Detect which cell encompasses the target text, then output its (X, Y) center coordinate. 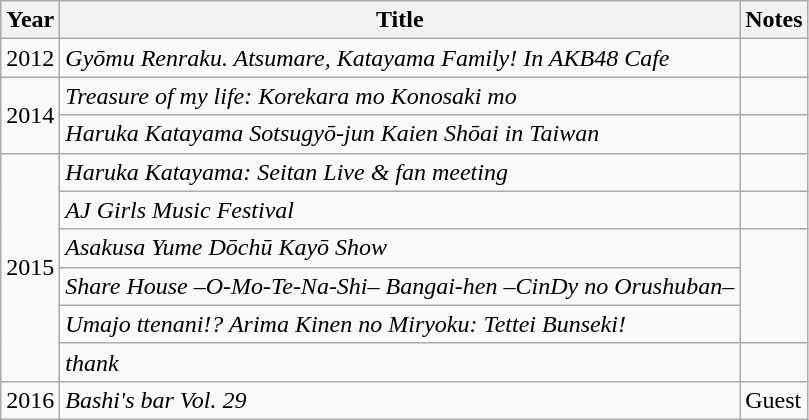
Haruka Katayama Sotsugyō-jun Kaien Shōai in Taiwan (400, 134)
Umajo ttenani!? Arima Kinen no Miryoku: Tettei Bunseki! (400, 324)
AJ Girls Music Festival (400, 210)
Haruka Katayama: Seitan Live & fan meeting (400, 172)
Treasure of my life: Korekara mo Konosaki mo (400, 96)
Year (30, 20)
Gyōmu Renraku. Atsumare, Katayama Family! In AKB48 Cafe (400, 58)
thank (400, 362)
Asakusa Yume Dōchū Kayō Show (400, 248)
Share House –O-Mo-Te-Na-Shi– Bangai-hen –CinDy no Orushuban– (400, 286)
Bashi's bar Vol. 29 (400, 400)
2012 (30, 58)
Title (400, 20)
Notes (774, 20)
2014 (30, 115)
Guest (774, 400)
2015 (30, 267)
2016 (30, 400)
